From the cell containing the given text, extract its center point as (X, Y) coordinate. 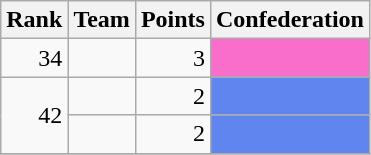
Rank (34, 20)
Points (172, 20)
3 (172, 58)
Team (102, 20)
42 (34, 115)
Confederation (290, 20)
34 (34, 58)
